Provide the [x, y] coordinate of the cell's center where the given text is located.  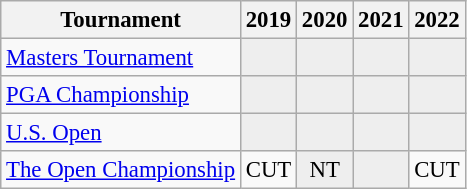
2021 [381, 20]
PGA Championship [121, 95]
2022 [437, 20]
U.S. Open [121, 133]
The Open Championship [121, 170]
NT [325, 170]
Masters Tournament [121, 58]
2020 [325, 20]
2019 [268, 20]
Tournament [121, 20]
